Find where the given text appears and provide that cell's center as [X, Y] coordinate. 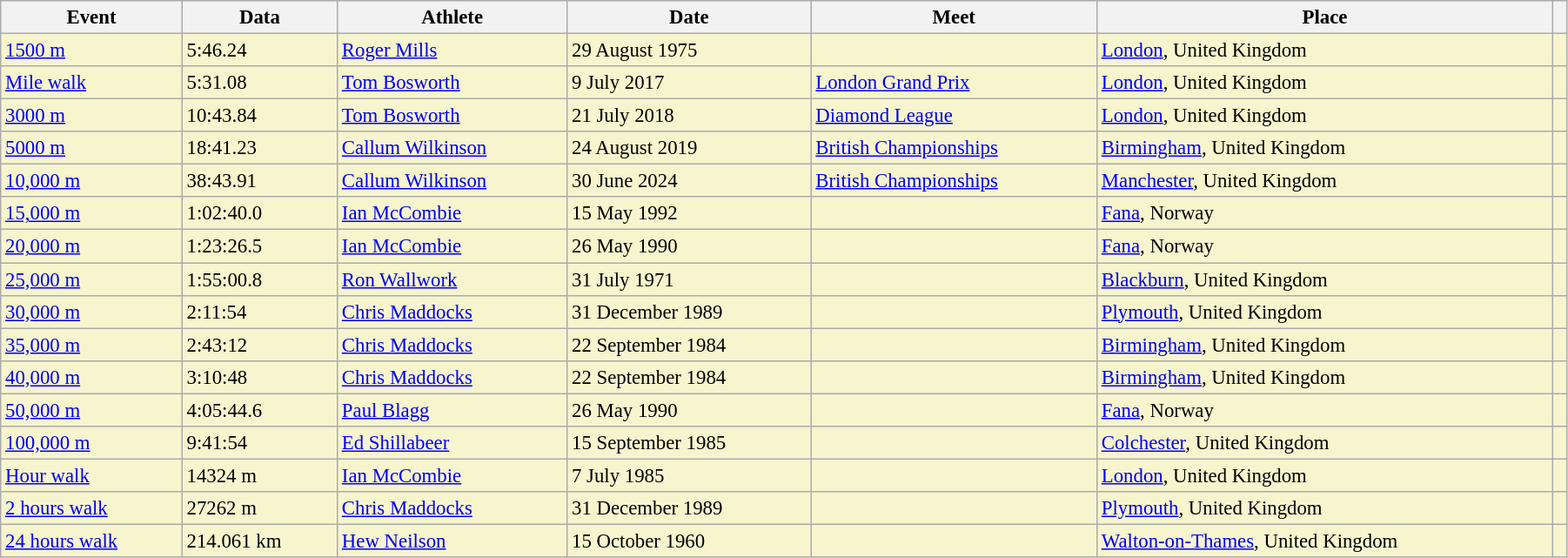
30 June 2024 [689, 181]
Date [689, 17]
3:10:48 [259, 377]
10,000 m [91, 181]
50,000 m [91, 410]
7 July 1985 [689, 475]
40,000 m [91, 377]
Ron Wallwork [452, 279]
15 May 1992 [689, 213]
1:02:40.0 [259, 213]
9 July 2017 [689, 83]
27262 m [259, 508]
Colchester, United Kingdom [1324, 443]
214.061 km [259, 541]
4:05:44.6 [259, 410]
Hour walk [91, 475]
Paul Blagg [452, 410]
Meet [954, 17]
21 July 2018 [689, 116]
5000 m [91, 148]
31 July 1971 [689, 279]
24 hours walk [91, 541]
29 August 1975 [689, 50]
9:41:54 [259, 443]
20,000 m [91, 246]
Blackburn, United Kingdom [1324, 279]
Diamond League [954, 116]
1500 m [91, 50]
18:41.23 [259, 148]
Ed Shillabeer [452, 443]
1:23:26.5 [259, 246]
3000 m [91, 116]
5:46.24 [259, 50]
24 August 2019 [689, 148]
15 October 1960 [689, 541]
30,000 m [91, 312]
Place [1324, 17]
Data [259, 17]
2 hours walk [91, 508]
1:55:00.8 [259, 279]
100,000 m [91, 443]
Event [91, 17]
2:43:12 [259, 345]
Manchester, United Kingdom [1324, 181]
10:43.84 [259, 116]
5:31.08 [259, 83]
38:43.91 [259, 181]
London Grand Prix [954, 83]
14324 m [259, 475]
15,000 m [91, 213]
Athlete [452, 17]
Hew Neilson [452, 541]
15 September 1985 [689, 443]
Mile walk [91, 83]
2:11:54 [259, 312]
35,000 m [91, 345]
Roger Mills [452, 50]
25,000 m [91, 279]
Walton-on-Thames, United Kingdom [1324, 541]
